Search for the cell housing the specified text and yield its (X, Y) center coordinate. 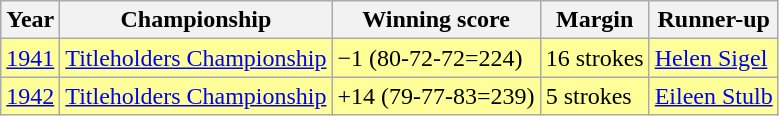
Winning score (436, 20)
Year (30, 20)
Championship (196, 20)
1942 (30, 96)
−1 (80-72-72=224) (436, 58)
Runner-up (714, 20)
Eileen Stulb (714, 96)
5 strokes (594, 96)
1941 (30, 58)
Margin (594, 20)
Helen Sigel (714, 58)
+14 (79-77-83=239) (436, 96)
16 strokes (594, 58)
